Identify which cell holds the provided text, then report its [x, y] central coordinate. 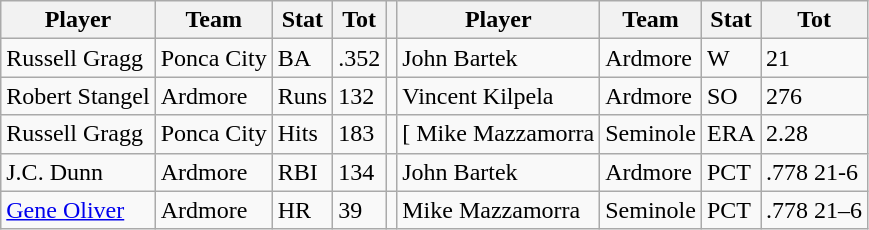
SO [730, 96]
21 [814, 58]
132 [360, 96]
RBI [302, 172]
.778 21-6 [814, 172]
Vincent Kilpela [498, 96]
Runs [302, 96]
BA [302, 58]
Robert Stangel [78, 96]
W [730, 58]
[ Mike Mazzamorra [498, 134]
39 [360, 210]
183 [360, 134]
276 [814, 96]
134 [360, 172]
2.28 [814, 134]
HR [302, 210]
Mike Mazzamorra [498, 210]
Gene Oliver [78, 210]
J.C. Dunn [78, 172]
Hits [302, 134]
ERA [730, 134]
.352 [360, 58]
.778 21–6 [814, 210]
